Provide the (x, y) coordinate of the cell's center where the given text is located.  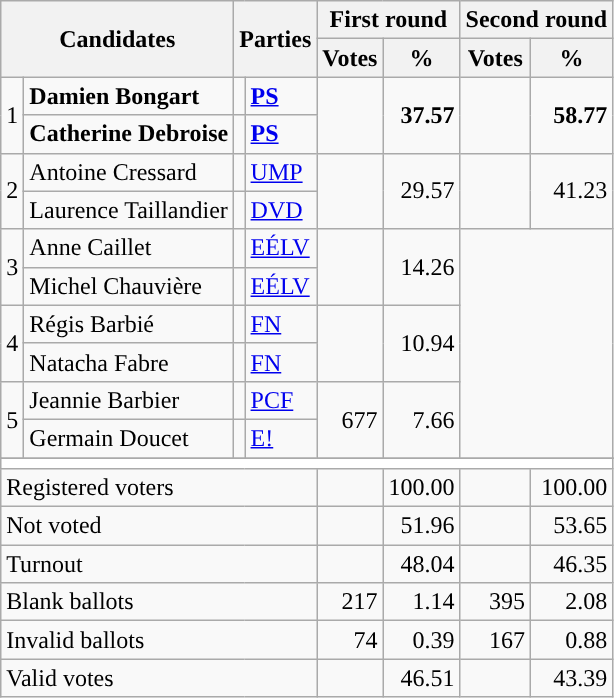
167 (496, 640)
46.35 (572, 564)
48.04 (422, 564)
10.94 (422, 343)
58.77 (572, 115)
Registered voters (159, 488)
4 (12, 343)
1.14 (422, 602)
Second round (536, 20)
51.96 (422, 526)
0.88 (572, 640)
2.08 (572, 602)
14.26 (422, 267)
Catherine Debroise (129, 134)
5 (12, 419)
E! (281, 438)
Natacha Fabre (129, 362)
Antoine Cressard (129, 172)
37.57 (422, 115)
Candidates (118, 39)
Laurence Taillandier (129, 210)
Valid votes (159, 678)
Régis Barbié (129, 324)
Parties (276, 39)
29.57 (422, 191)
Blank ballots (159, 602)
43.39 (572, 678)
UMP (281, 172)
0.39 (422, 640)
395 (496, 602)
Not voted (159, 526)
PCF (281, 400)
217 (350, 602)
677 (350, 419)
2 (12, 191)
7.66 (422, 419)
Michel Chauvière (129, 286)
Damien Bongart (129, 96)
Anne Caillet (129, 248)
74 (350, 640)
41.23 (572, 191)
53.65 (572, 526)
First round (388, 20)
46.51 (422, 678)
DVD (281, 210)
1 (12, 115)
3 (12, 267)
Germain Doucet (129, 438)
Turnout (159, 564)
Jeannie Barbier (129, 400)
Invalid ballots (159, 640)
